Extract the (X, Y) coordinate from the center of the cell holding the provided text.  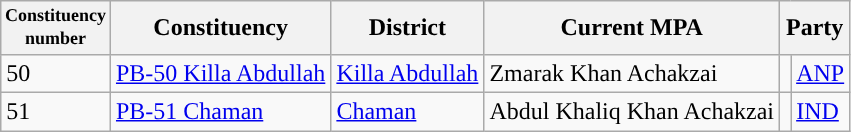
Constituency (220, 28)
Abdul Khaliq Khan Achakzai (632, 111)
IND (820, 111)
Zmarak Khan Achakzai (632, 73)
51 (56, 111)
50 (56, 73)
District (408, 28)
Chaman (408, 111)
Killa Abdullah (408, 73)
Current MPA (632, 28)
PB-50 Killa Abdullah (220, 73)
ANP (820, 73)
Constituency number (56, 28)
Party (815, 28)
PB-51 Chaman (220, 111)
